Search for the cell housing the specified text and yield its (X, Y) center coordinate. 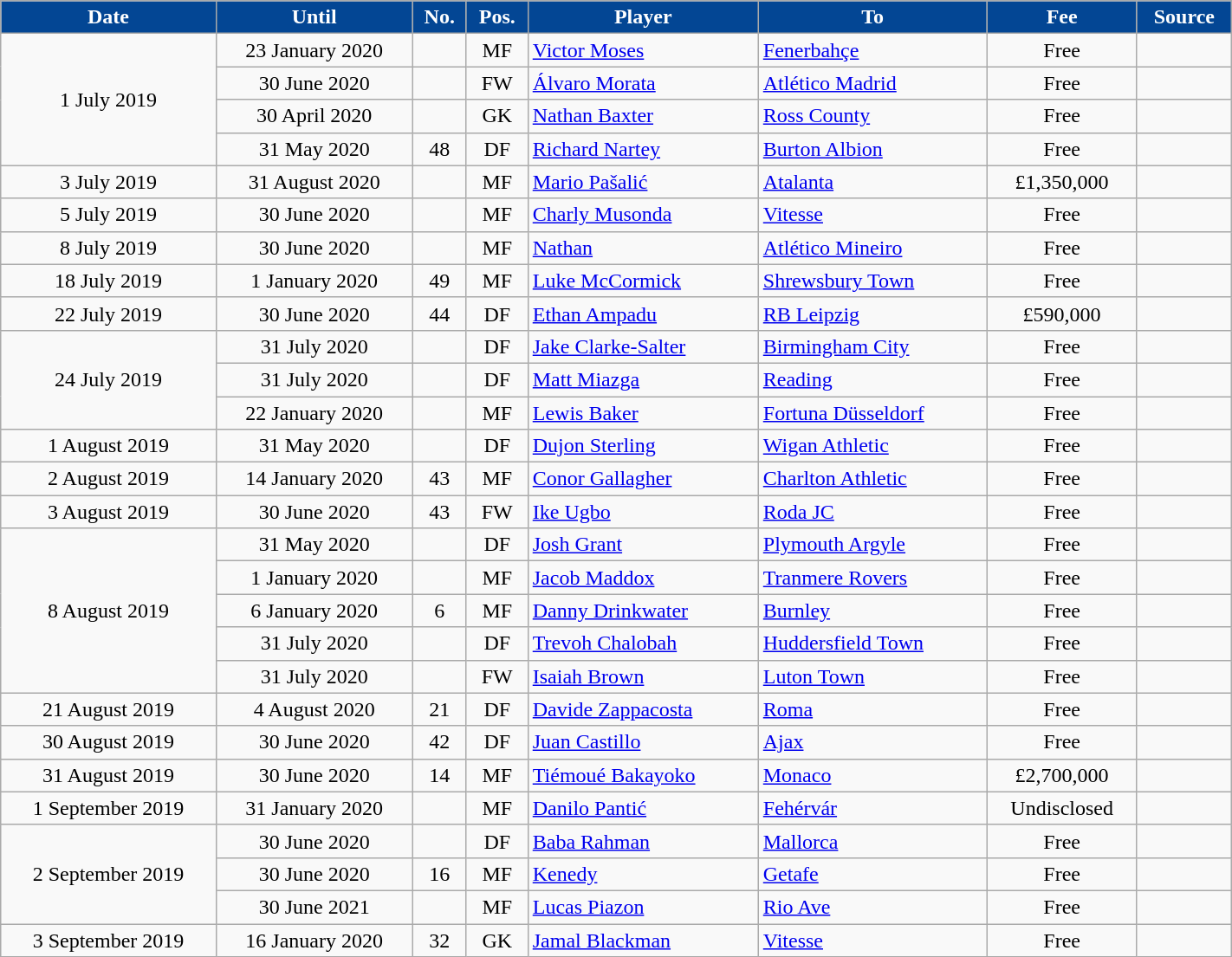
Juan Castillo (643, 742)
Jamal Blackman (643, 940)
44 (439, 314)
Nathan Baxter (643, 116)
Source (1183, 17)
22 July 2019 (108, 314)
Wigan Athletic (872, 446)
16 (439, 874)
Baba Rahman (643, 841)
8 July 2019 (108, 248)
2 September 2019 (108, 874)
Tiémoué Bakayoko (643, 775)
£590,000 (1062, 314)
Fortuna Düsseldorf (872, 413)
32 (439, 940)
5 July 2019 (108, 215)
Atlético Mineiro (872, 248)
Undisclosed (1062, 808)
Lucas Piazon (643, 907)
42 (439, 742)
30 June 2021 (314, 907)
£1,350,000 (1062, 182)
21 (439, 709)
16 January 2020 (314, 940)
14 January 2020 (314, 479)
48 (439, 149)
Roda JC (872, 512)
Pos. (497, 17)
£2,700,000 (1062, 775)
Conor Gallagher (643, 479)
Roma (872, 709)
3 September 2019 (108, 940)
Ethan Ampadu (643, 314)
Davide Zappacosta (643, 709)
Jacob Maddox (643, 578)
49 (439, 281)
23 January 2020 (314, 50)
8 August 2019 (108, 611)
31 January 2020 (314, 808)
Reading (872, 379)
Luton Town (872, 676)
Richard Nartey (643, 149)
Charlton Athletic (872, 479)
Monaco (872, 775)
Fehérvár (872, 808)
Isaiah Brown (643, 676)
1 July 2019 (108, 100)
Shrewsbury Town (872, 281)
Ajax (872, 742)
30 August 2019 (108, 742)
Danny Drinkwater (643, 611)
Player (643, 17)
Tranmere Rovers (872, 578)
Nathan (643, 248)
Burton Albion (872, 149)
4 August 2020 (314, 709)
Kenedy (643, 874)
1 August 2019 (108, 446)
Mario Pašalić (643, 182)
Charly Musonda (643, 215)
To (872, 17)
Atlético Madrid (872, 83)
3 July 2019 (108, 182)
31 August 2019 (108, 775)
6 January 2020 (314, 611)
Date (108, 17)
Atalanta (872, 182)
Álvaro Morata (643, 83)
3 August 2019 (108, 512)
18 July 2019 (108, 281)
Josh Grant (643, 545)
24 July 2019 (108, 379)
30 April 2020 (314, 116)
22 January 2020 (314, 413)
Fenerbahçe (872, 50)
RB Leipzig (872, 314)
Matt Miazga (643, 379)
Danilo Pantić (643, 808)
Luke McCormick (643, 281)
Mallorca (872, 841)
31 August 2020 (314, 182)
Ross County (872, 116)
Rio Ave (872, 907)
Dujon Sterling (643, 446)
21 August 2019 (108, 709)
Ike Ugbo (643, 512)
Plymouth Argyle (872, 545)
Fee (1062, 17)
1 September 2019 (108, 808)
Trevoh Chalobah (643, 643)
Burnley (872, 611)
Until (314, 17)
Lewis Baker (643, 413)
Huddersfield Town (872, 643)
6 (439, 611)
14 (439, 775)
Getafe (872, 874)
Jake Clarke-Salter (643, 346)
Birmingham City (872, 346)
2 August 2019 (108, 479)
No. (439, 17)
Victor Moses (643, 50)
